Pinpoint the cell where the given text exists, returning its [x, y] midpoint coordinate. 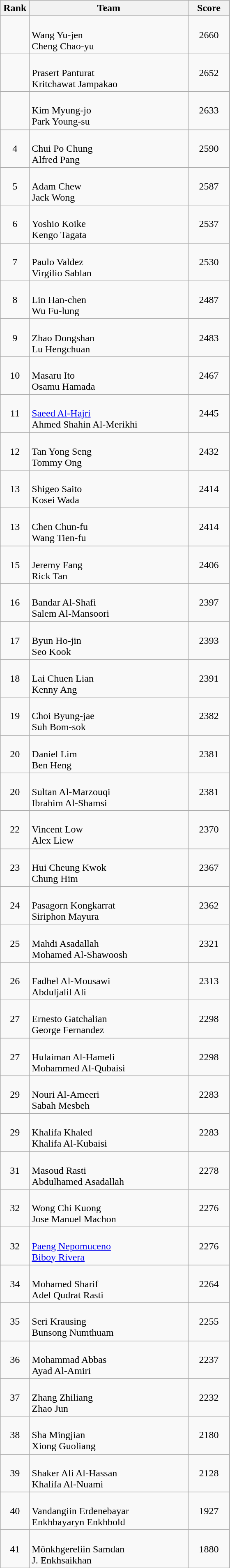
Sultan Al-MarzouqiIbrahim Al-Shamsi [109, 792]
Mönkhgereliin SamdanJ. Enkhsaikhan [109, 1549]
6 [15, 224]
16 [15, 603]
Tan Yong SengTommy Ong [109, 451]
2367 [209, 867]
25 [15, 943]
37 [15, 1397]
2237 [209, 1360]
2537 [209, 224]
2432 [209, 451]
2406 [209, 565]
2393 [209, 641]
Chui Po ChungAlfred Pang [109, 148]
10 [15, 375]
4 [15, 148]
Paulo ValdezVirgilio Sablan [109, 262]
Wong Chi KuongJose Manuel Machon [109, 1208]
2633 [209, 111]
1927 [209, 1511]
Fadhel Al-MousawiAbduljalil Ali [109, 981]
40 [15, 1511]
Seri KrausingBunsong Numthuam [109, 1322]
26 [15, 981]
17 [15, 641]
2530 [209, 262]
2264 [209, 1284]
Hulaiman Al-HameliMohammed Al-Qubaisi [109, 1057]
2232 [209, 1397]
Adam ChewJack Wong [109, 186]
Saeed Al-HajriAhmed Shahin Al-Merikhi [109, 413]
Wang Yu-jenCheng Chao-yu [109, 35]
2652 [209, 73]
1880 [209, 1549]
7 [15, 262]
Zhao DongshanLu Hengchuan [109, 338]
2278 [209, 1170]
Zhang ZhiliangZhao Jun [109, 1397]
2467 [209, 375]
Nouri Al-AmeeriSabah Mesbeh [109, 1095]
Khalifa KhaledKhalifa Al-Kubaisi [109, 1133]
41 [15, 1549]
2370 [209, 830]
Byun Ho-jinSeo Kook [109, 641]
24 [15, 905]
2128 [209, 1473]
15 [15, 565]
Team [109, 8]
Masaru ItoOsamu Hamada [109, 375]
Sha MingjianXiong Guoliang [109, 1435]
34 [15, 1284]
Bandar Al-ShafiSalem Al-Mansoori [109, 603]
Paeng NepomucenoBiboy Rivera [109, 1246]
2483 [209, 338]
2180 [209, 1435]
Lin Han-chenWu Fu-lung [109, 300]
Mohamed SharifAdel Qudrat Rasti [109, 1284]
2382 [209, 716]
36 [15, 1360]
Chen Chun-fuWang Tien-fu [109, 527]
12 [15, 451]
Kim Myung-joPark Young-su [109, 111]
35 [15, 1322]
Daniel LimBen Heng [109, 754]
2391 [209, 678]
Mahdi AsadallahMohamed Al-Shawoosh [109, 943]
Hui Cheung KwokChung Him [109, 867]
2321 [209, 943]
2255 [209, 1322]
Mohammad AbbasAyad Al-Amiri [109, 1360]
Choi Byung-jaeSuh Bom-sok [109, 716]
2362 [209, 905]
Jeremy FangRick Tan [109, 565]
2313 [209, 981]
Prasert PanturatKritchawat Jampakao [109, 73]
Score [209, 8]
22 [15, 830]
Pasagorn KongkarratSiriphon Mayura [109, 905]
19 [15, 716]
31 [15, 1170]
38 [15, 1435]
2660 [209, 35]
5 [15, 186]
18 [15, 678]
Masoud RastiAbdulhamed Asadallah [109, 1170]
2487 [209, 300]
Rank [15, 8]
2445 [209, 413]
Lai Chuen LianKenny Ang [109, 678]
Vandangiin ErdenebayarEnkhbayaryn Enkhbold [109, 1511]
9 [15, 338]
2397 [209, 603]
11 [15, 413]
Ernesto GatchalianGeorge Fernandez [109, 1019]
2587 [209, 186]
Yoshio KoikeKengo Tagata [109, 224]
2590 [209, 148]
8 [15, 300]
Shaker Ali Al-HassanKhalifa Al-Nuami [109, 1473]
23 [15, 867]
Vincent LowAlex Liew [109, 830]
39 [15, 1473]
Shigeo SaitoKosei Wada [109, 489]
